Find where the given text appears and provide that cell's center as [x, y] coordinate. 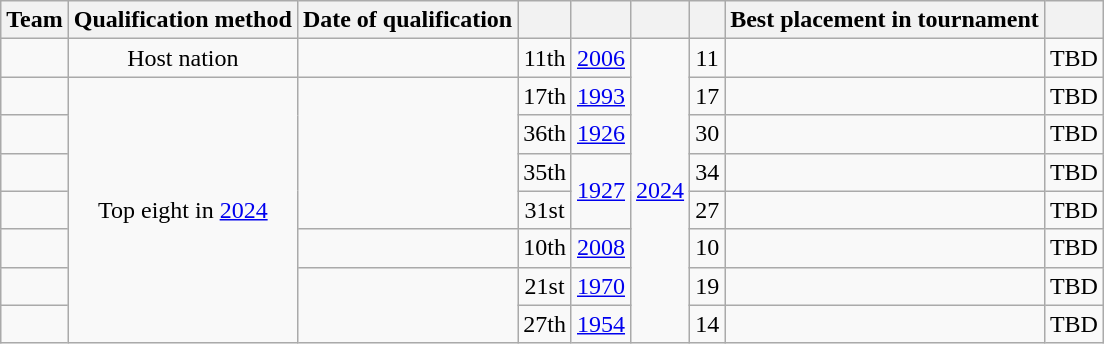
14 [708, 324]
27 [708, 210]
17th [545, 96]
1926 [600, 134]
Host nation [182, 58]
36th [545, 134]
34 [708, 172]
1993 [600, 96]
2008 [600, 248]
2006 [600, 58]
Qualification method [182, 20]
Date of qualification [407, 20]
1954 [600, 324]
10 [708, 248]
11th [545, 58]
Best placement in tournament [885, 20]
21st [545, 286]
35th [545, 172]
11 [708, 58]
Top eight in 2024 [182, 210]
1970 [600, 286]
10th [545, 248]
17 [708, 96]
19 [708, 286]
27th [545, 324]
1927 [600, 191]
30 [708, 134]
Team [35, 20]
2024 [660, 191]
31st [545, 210]
